Determine the (X, Y) coordinate at the center of the cell enclosing the given text.  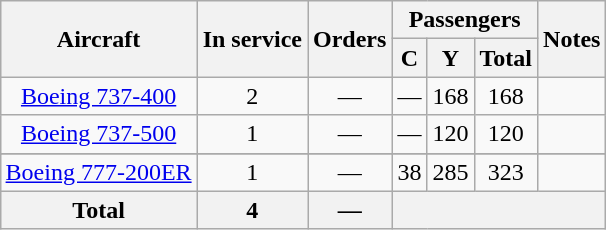
Aircraft (98, 39)
Y (450, 58)
Notes (572, 39)
Boeing 777-200ER (98, 172)
38 (410, 172)
2 (252, 96)
C (410, 58)
Boeing 737-500 (98, 134)
Passengers (465, 20)
323 (506, 172)
4 (252, 210)
Boeing 737-400 (98, 96)
Orders (350, 39)
285 (450, 172)
In service (252, 39)
